Find where the given text appears and provide that cell's center as [X, Y] coordinate. 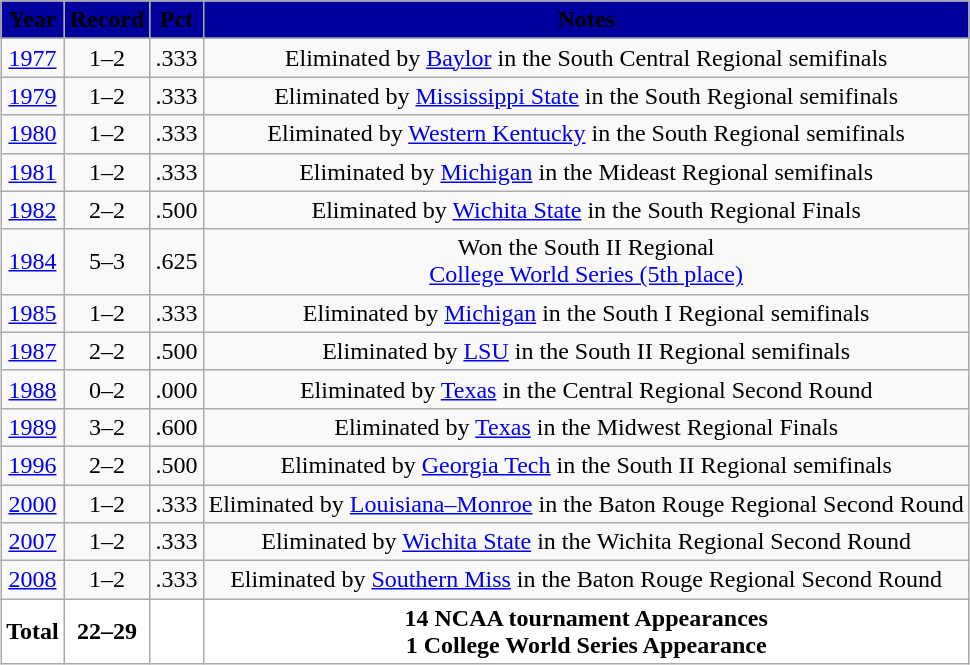
1985 [33, 313]
Eliminated by Southern Miss in the Baton Rouge Regional Second Round [586, 580]
22–29 [107, 632]
Eliminated by Texas in the Midwest Regional Finals [586, 427]
1984 [33, 262]
Eliminated by Michigan in the Mideast Regional semifinals [586, 172]
.600 [176, 427]
3–2 [107, 427]
Pct [176, 20]
2007 [33, 542]
Eliminated by LSU in the South II Regional semifinals [586, 351]
1989 [33, 427]
2000 [33, 503]
Eliminated by Wichita State in the South Regional Finals [586, 210]
1981 [33, 172]
Record [107, 20]
1996 [33, 465]
Eliminated by Texas in the Central Regional Second Round [586, 389]
Eliminated by Michigan in the South I Regional semifinals [586, 313]
Eliminated by Western Kentucky in the South Regional semifinals [586, 134]
1977 [33, 58]
1979 [33, 96]
Year [33, 20]
.625 [176, 262]
Total [33, 632]
1982 [33, 210]
Won the South II Regional College World Series (5th place) [586, 262]
2008 [33, 580]
Eliminated by Mississippi State in the South Regional semifinals [586, 96]
Notes [586, 20]
Eliminated by Georgia Tech in the South II Regional semifinals [586, 465]
14 NCAA tournament Appearances1 College World Series Appearance [586, 632]
1980 [33, 134]
.000 [176, 389]
1987 [33, 351]
1988 [33, 389]
Eliminated by Baylor in the South Central Regional semifinals [586, 58]
Eliminated by Louisiana–Monroe in the Baton Rouge Regional Second Round [586, 503]
0–2 [107, 389]
Eliminated by Wichita State in the Wichita Regional Second Round [586, 542]
5–3 [107, 262]
